Search for the cell housing the specified text and yield its (X, Y) center coordinate. 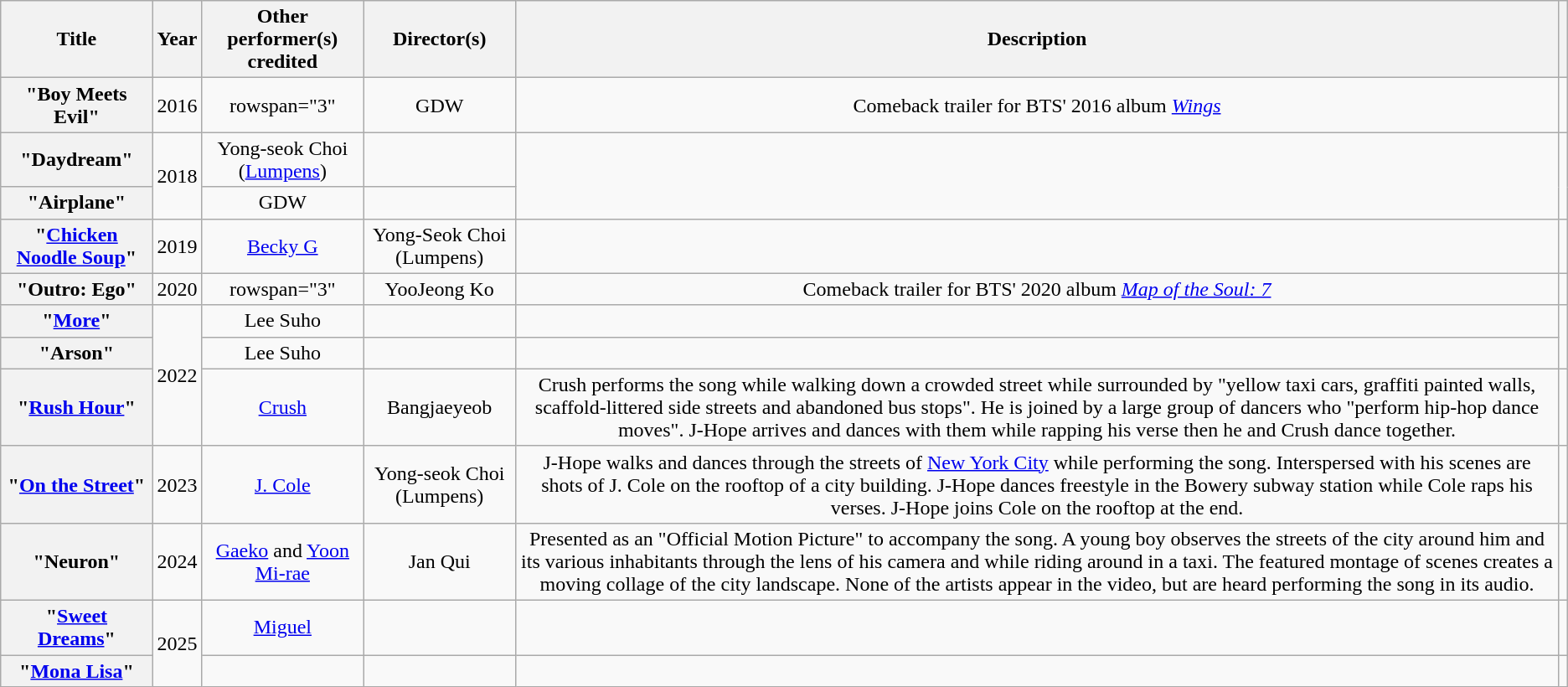
Bangjaeyeob (440, 407)
2019 (178, 246)
"Chicken Noodle Soup" (77, 246)
Comeback trailer for BTS' 2020 album Map of the Soul: 7 (1037, 289)
"Sweet Dreams" (77, 627)
Becky G (282, 246)
2020 (178, 289)
"More" (77, 321)
2022 (178, 375)
Comeback trailer for BTS' 2016 album Wings (1037, 106)
Crush (282, 407)
J. Cole (282, 484)
"Boy Meets Evil" (77, 106)
"On the Street" (77, 484)
"Airplane" (77, 203)
"Mona Lisa" (77, 671)
2025 (178, 643)
Jan Qui (440, 561)
YooJeong Ko (440, 289)
2024 (178, 561)
Title (77, 39)
2016 (178, 106)
Director(s) (440, 39)
Description (1037, 39)
"Outro: Ego" (77, 289)
Gaeko and Yoon Mi-rae (282, 561)
"Arson" (77, 353)
"Daydream" (77, 159)
2023 (178, 484)
2018 (178, 176)
"Neuron" (77, 561)
Miguel (282, 627)
Other performer(s) credited (282, 39)
Yong-Seok Choi (Lumpens) (440, 246)
"Rush Hour" (77, 407)
Year (178, 39)
